Scan for the cell matching the given text and deliver its [X, Y] coordinate at center. 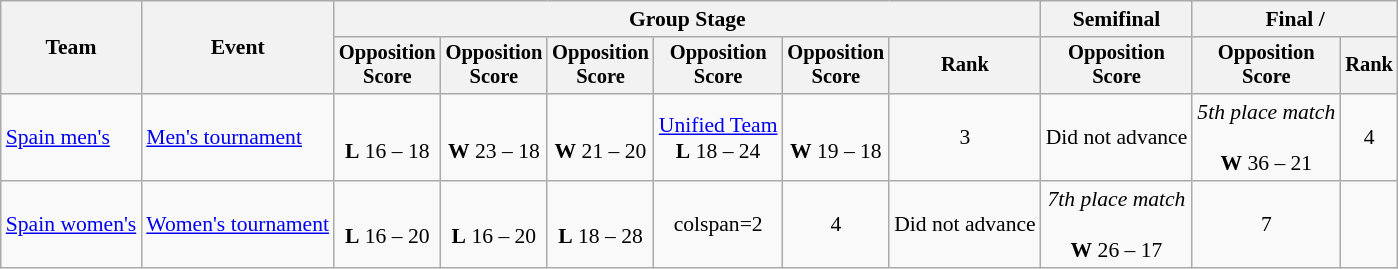
Group Stage [688, 19]
L 16 – 18 [388, 138]
7 [1266, 224]
Women's tournament [238, 224]
Spain women's [72, 224]
W 21 – 20 [600, 138]
W 19 – 18 [836, 138]
colspan=2 [718, 224]
W 23 – 18 [494, 138]
7th place matchW 26 – 17 [1117, 224]
Team [72, 48]
Semifinal [1117, 19]
Final / [1295, 19]
L 18 – 28 [600, 224]
Men's tournament [238, 138]
Event [238, 48]
5th place matchW 36 – 21 [1266, 138]
Spain men's [72, 138]
3 [965, 138]
Unified TeamL 18 – 24 [718, 138]
